Pinpoint the cell where the given text exists, returning its [X, Y] midpoint coordinate. 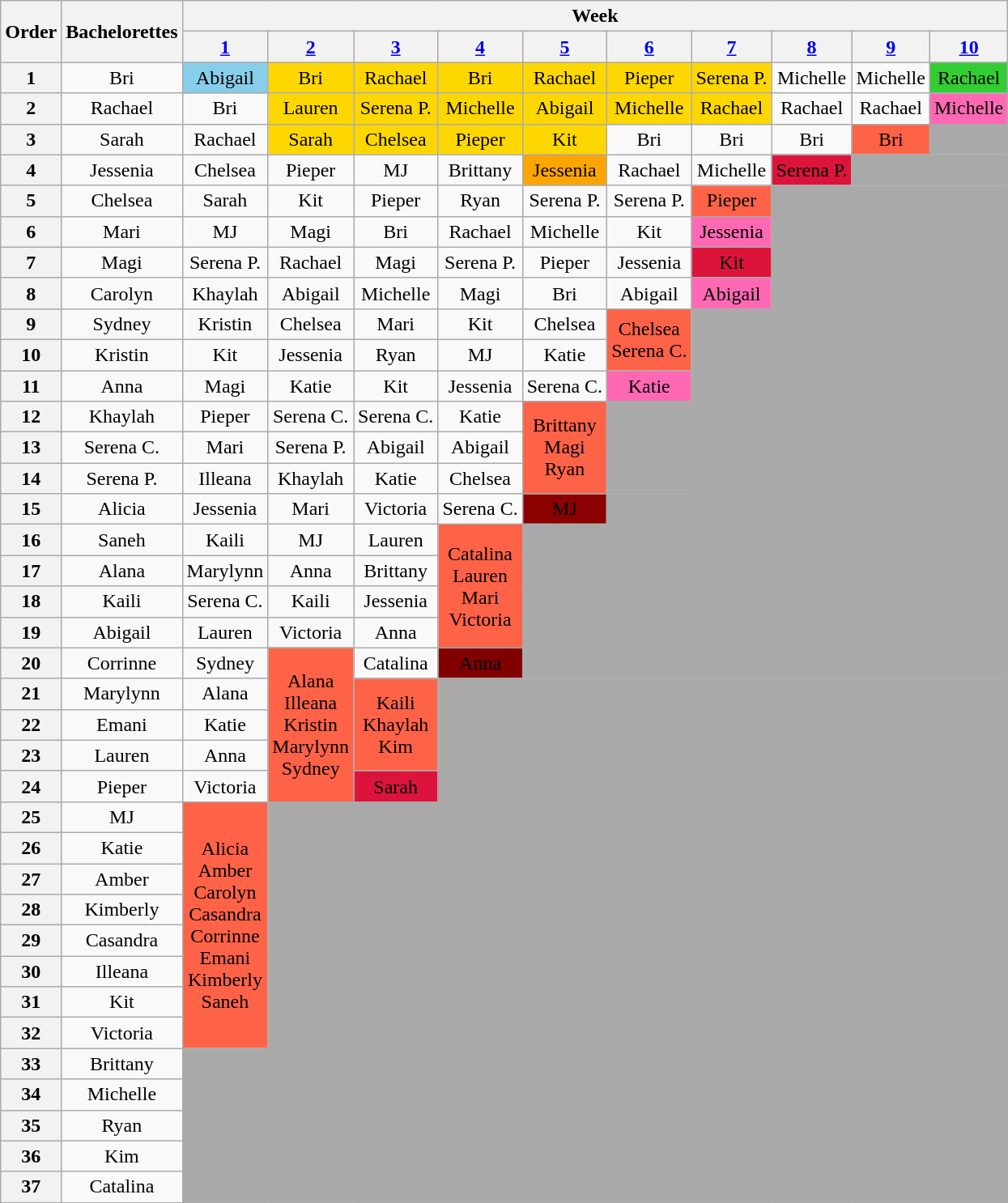
26 [31, 848]
23 [31, 755]
CatalinaLaurenMariVictoria [480, 586]
Saneh [121, 540]
31 [31, 1002]
16 [31, 540]
17 [31, 571]
Amber [121, 878]
35 [31, 1125]
21 [31, 694]
32 [31, 1033]
25 [31, 817]
11 [31, 386]
22 [31, 725]
KailiKhaylahKim [395, 725]
BrittanyMagiRyan [564, 448]
Week [595, 16]
34 [31, 1095]
36 [31, 1156]
19 [31, 632]
12 [31, 417]
15 [31, 509]
Alicia [121, 509]
28 [31, 910]
24 [31, 786]
29 [31, 941]
37 [31, 1187]
Emani [121, 725]
13 [31, 448]
Casandra [121, 941]
Corrinne [121, 663]
Bachelorettes [121, 32]
Carolyn [121, 293]
AliciaAmberCarolynCasandraCorrinneEmaniKimberlySaneh [225, 925]
30 [31, 971]
20 [31, 663]
18 [31, 601]
14 [31, 478]
ChelseaSerena C. [649, 339]
33 [31, 1064]
AlanaIlleanaKristinMarylynnSydney [311, 725]
27 [31, 878]
Kimberly [121, 910]
Kim [121, 1156]
Order [31, 32]
